From the cell containing the given text, extract its center point as [X, Y] coordinate. 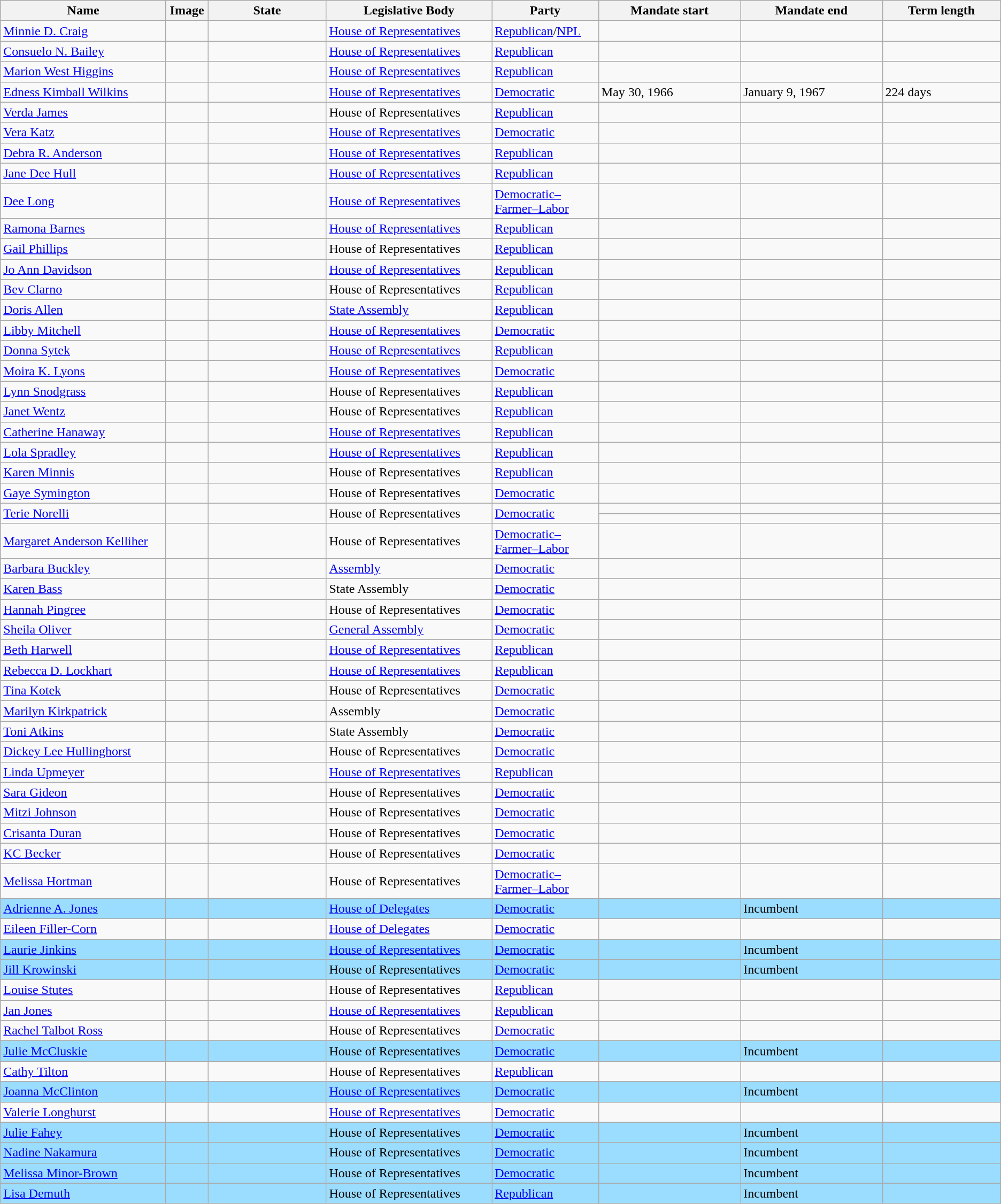
Lynn Snodgrass [83, 391]
Tina Kotek [83, 691]
Image [187, 11]
Mandate end [812, 11]
Gaye Symington [83, 493]
May 30, 1966 [669, 92]
Verda James [83, 112]
Linda Upmeyer [83, 772]
KC Becker [83, 853]
Edness Kimball Wilkins [83, 92]
Beth Harwell [83, 650]
Julie Fahey [83, 1132]
General Assembly [409, 630]
Name [83, 11]
Cathy Tilton [83, 1071]
Minnie D. Craig [83, 31]
Libby Mitchell [83, 330]
Karen Bass [83, 589]
Nadine Nakamura [83, 1153]
Valerie Longhurst [83, 1112]
Melissa Minor-Brown [83, 1173]
Terie Norelli [83, 513]
Party [545, 11]
Jill Krowinski [83, 970]
Sheila Oliver [83, 630]
January 9, 1967 [812, 92]
Gail Phillips [83, 249]
Jane Dee Hull [83, 173]
Karen Minnis [83, 473]
Melissa Hortman [83, 881]
Dee Long [83, 201]
Consuelo N. Bailey [83, 51]
Sara Gideon [83, 792]
Bev Clarno [83, 290]
Rachel Talbot Ross [83, 1031]
Laurie Jinkins [83, 949]
Joanna McClinton [83, 1092]
Dickey Lee Hullinghorst [83, 752]
Toni Atkins [83, 731]
Mandate start [669, 11]
Catherine Hanaway [83, 432]
Rebecca D. Lockhart [83, 670]
Louise Stutes [83, 990]
Margaret Anderson Kelliher [83, 541]
State [267, 11]
Lola Spradley [83, 452]
Debra R. Anderson [83, 153]
Janet Wentz [83, 412]
Jo Ann Davidson [83, 269]
Republican/NPL [545, 31]
Julie McCluskie [83, 1051]
Term length [941, 11]
Barbara Buckley [83, 568]
Legislative Body [409, 11]
Donna Sytek [83, 351]
Marion West Higgins [83, 72]
Crisanta Duran [83, 833]
Jan Jones [83, 1010]
Moira K. Lyons [83, 371]
Vera Katz [83, 133]
Ramona Barnes [83, 228]
224 days [941, 92]
Lisa Demuth [83, 1193]
Doris Allen [83, 310]
Adrienne A. Jones [83, 908]
Eileen Filler-Corn [83, 929]
Hannah Pingree [83, 609]
Mitzi Johnson [83, 813]
Marilyn Kirkpatrick [83, 711]
